Output the (X, Y) coordinate of the center of the cell containing the given text.  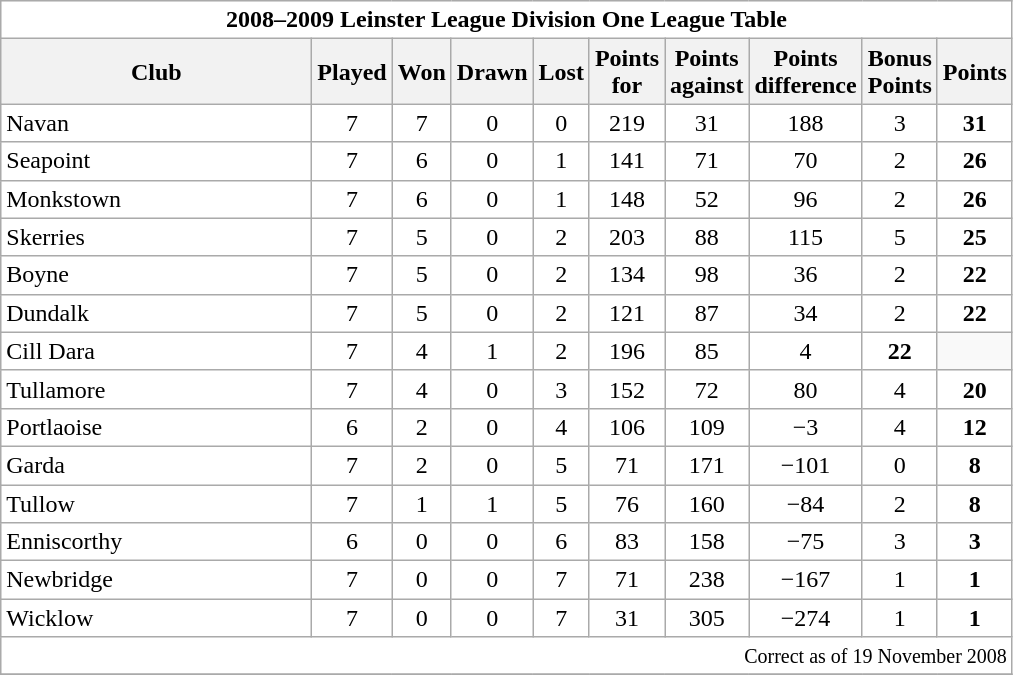
121 (626, 313)
141 (626, 161)
70 (806, 161)
188 (806, 123)
203 (626, 237)
80 (806, 389)
Navan (156, 123)
85 (706, 351)
219 (626, 123)
25 (974, 237)
Dundalk (156, 313)
148 (626, 199)
Club (156, 72)
36 (806, 275)
−167 (806, 580)
158 (706, 542)
152 (626, 389)
Won (422, 72)
−3 (806, 427)
Tullow (156, 503)
Points difference (806, 72)
115 (806, 237)
109 (706, 427)
Monkstown (156, 199)
106 (626, 427)
Lost (561, 72)
160 (706, 503)
Correct as of 19 November 2008 (507, 656)
134 (626, 275)
−75 (806, 542)
−101 (806, 465)
Tullamore (156, 389)
Drawn (492, 72)
72 (706, 389)
34 (806, 313)
88 (706, 237)
83 (626, 542)
238 (706, 580)
Points (974, 72)
Garda (156, 465)
2008–2009 Leinster League Division One League Table (507, 20)
196 (626, 351)
Skerries (156, 237)
76 (626, 503)
Enniscorthy (156, 542)
Portlaoise (156, 427)
305 (706, 618)
12 (974, 427)
Newbridge (156, 580)
98 (706, 275)
171 (706, 465)
Bonus Points (900, 72)
Points for (626, 72)
Seapoint (156, 161)
−274 (806, 618)
52 (706, 199)
Boyne (156, 275)
Played (352, 72)
20 (974, 389)
96 (806, 199)
87 (706, 313)
−84 (806, 503)
Cill Dara (156, 351)
Points against (706, 72)
Wicklow (156, 618)
